Capture the cell that displays the provided text and extract its [x, y] central coordinate. 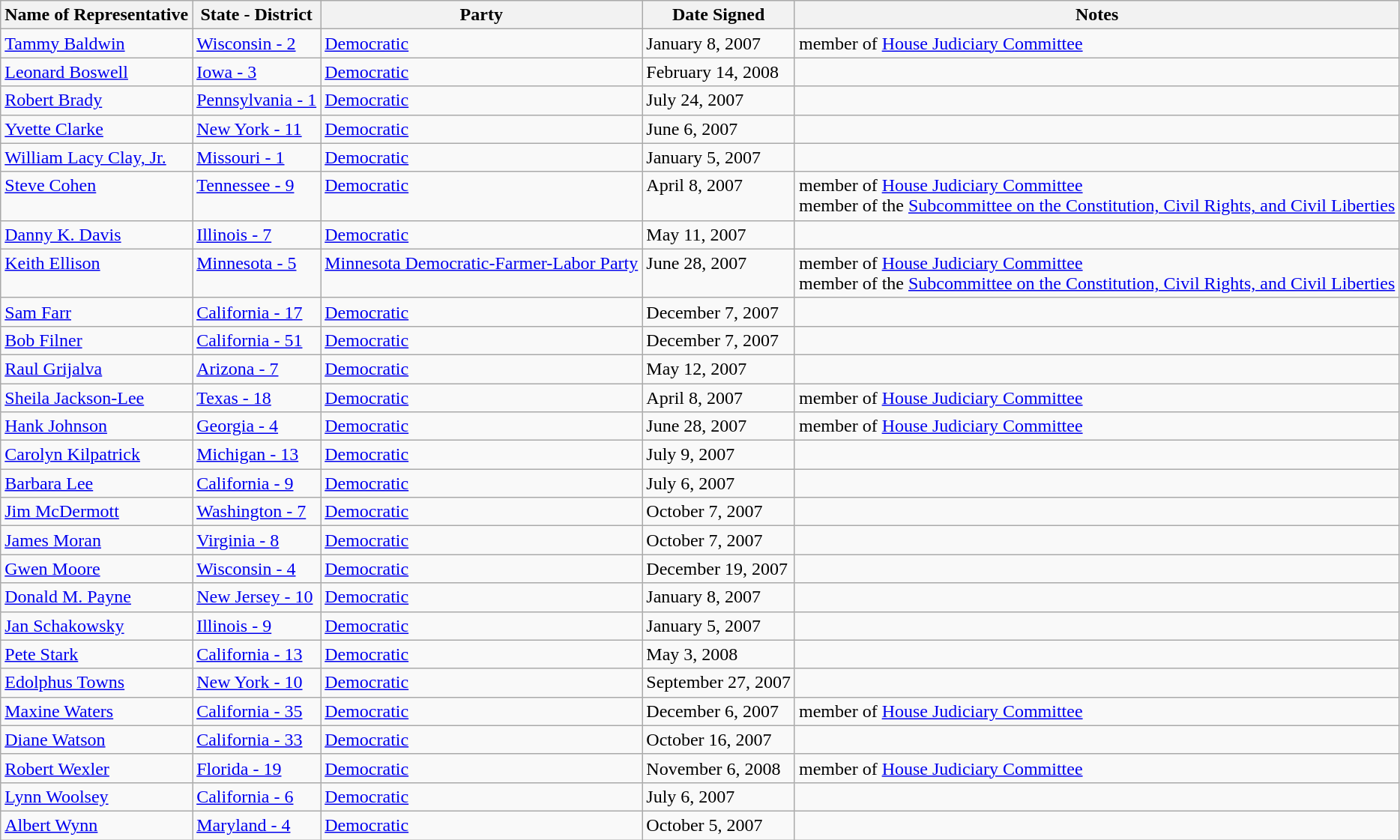
Tennessee - 9 [256, 196]
September 27, 2007 [719, 683]
Jan Schakowsky [97, 626]
California - 9 [256, 483]
California - 51 [256, 340]
Wisconsin - 4 [256, 569]
December 19, 2007 [719, 569]
Missouri - 1 [256, 157]
California - 17 [256, 312]
February 14, 2008 [719, 72]
Florida - 19 [256, 768]
New York - 11 [256, 129]
Donald M. Payne [97, 597]
Sam Farr [97, 312]
Maxine Waters [97, 711]
Barbara Lee [97, 483]
Minnesota - 5 [256, 273]
May 11, 2007 [719, 235]
Date Signed [719, 15]
November 6, 2008 [719, 768]
Pete Stark [97, 654]
Illinois - 7 [256, 235]
Michigan - 13 [256, 455]
Pennsylvania - 1 [256, 100]
July 9, 2007 [719, 455]
Party [481, 15]
October 16, 2007 [719, 740]
Raul Grijalva [97, 369]
Maryland - 4 [256, 825]
Robert Brady [97, 100]
Notes [1096, 15]
State - District [256, 15]
Texas - 18 [256, 398]
Iowa - 3 [256, 72]
October 5, 2007 [719, 825]
Edolphus Towns [97, 683]
Bob Filner [97, 340]
Minnesota Democratic-Farmer-Labor Party [481, 273]
Steve Cohen [97, 196]
May 3, 2008 [719, 654]
William Lacy Clay, Jr. [97, 157]
New York - 10 [256, 683]
Carolyn Kilpatrick [97, 455]
Danny K. Davis [97, 235]
Jim McDermott [97, 512]
July 24, 2007 [719, 100]
Gwen Moore [97, 569]
James Moran [97, 540]
Name of Representative [97, 15]
Sheila Jackson-Lee [97, 398]
May 12, 2007 [719, 369]
Georgia - 4 [256, 426]
California - 35 [256, 711]
June 6, 2007 [719, 129]
Diane Watson [97, 740]
Leonard Boswell [97, 72]
Lynn Woolsey [97, 797]
New Jersey - 10 [256, 597]
Illinois - 9 [256, 626]
Virginia - 8 [256, 540]
Keith Ellison [97, 273]
California - 33 [256, 740]
Tammy Baldwin [97, 43]
Arizona - 7 [256, 369]
California - 6 [256, 797]
Hank Johnson [97, 426]
Washington - 7 [256, 512]
Yvette Clarke [97, 129]
December 6, 2007 [719, 711]
Wisconsin - 2 [256, 43]
California - 13 [256, 654]
Robert Wexler [97, 768]
Albert Wynn [97, 825]
